Identify which cell holds the provided text, then report its [x, y] central coordinate. 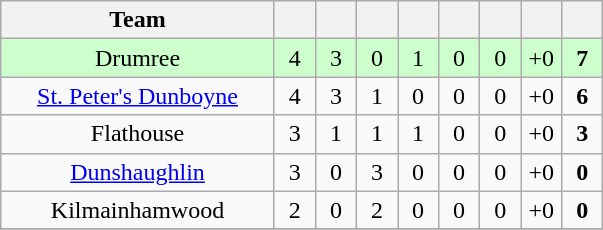
7 [582, 58]
Drumree [138, 58]
Flathouse [138, 134]
St. Peter's Dunboyne [138, 96]
Dunshaughlin [138, 172]
Kilmainhamwood [138, 210]
6 [582, 96]
Team [138, 20]
